Locate the cell with the specified text and output its [x, y] center coordinate. 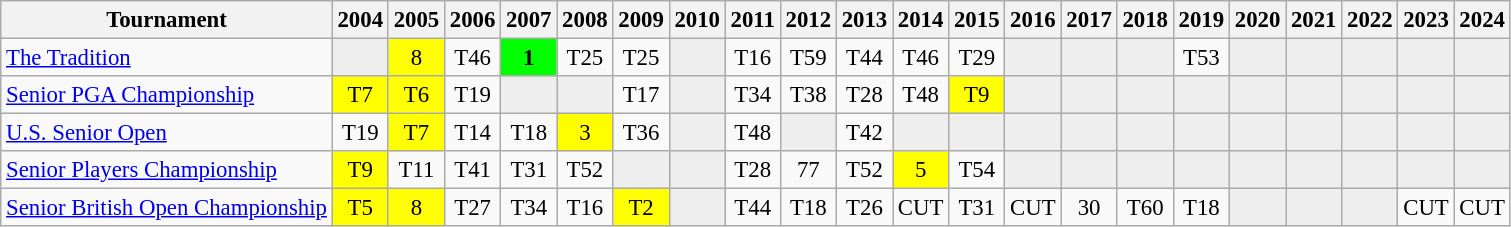
2016 [1033, 20]
The Tradition [166, 58]
2008 [585, 20]
T14 [472, 133]
2022 [1370, 20]
2024 [1482, 20]
2014 [920, 20]
Senior British Open Championship [166, 208]
T26 [864, 208]
30 [1089, 208]
Senior Players Championship [166, 170]
1 [529, 58]
T54 [977, 170]
3 [585, 133]
77 [808, 170]
2023 [1426, 20]
T27 [472, 208]
2005 [416, 20]
T2 [641, 208]
T41 [472, 170]
2012 [808, 20]
T38 [808, 95]
U.S. Senior Open [166, 133]
2013 [864, 20]
2018 [1145, 20]
2015 [977, 20]
2010 [697, 20]
T5 [360, 208]
T29 [977, 58]
T59 [808, 58]
T36 [641, 133]
T53 [1201, 58]
T11 [416, 170]
2021 [1314, 20]
Tournament [166, 20]
2007 [529, 20]
T42 [864, 133]
2019 [1201, 20]
2011 [752, 20]
T17 [641, 95]
2004 [360, 20]
2006 [472, 20]
2020 [1257, 20]
T60 [1145, 208]
5 [920, 170]
T6 [416, 95]
Senior PGA Championship [166, 95]
2017 [1089, 20]
2009 [641, 20]
